Pinpoint the cell where the given text exists, returning its (x, y) midpoint coordinate. 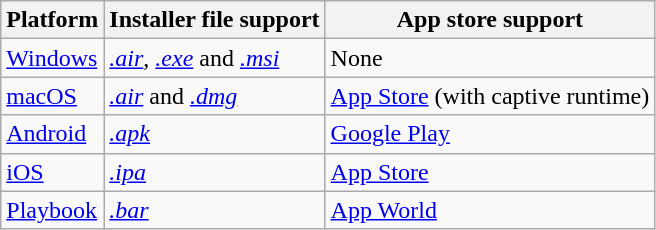
Android (52, 134)
Installer file support (214, 20)
.air and .dmg (214, 96)
App Store (with captive runtime) (490, 96)
.apk (214, 134)
Windows (52, 58)
.air, .exe and .msi (214, 58)
Google Play (490, 134)
Platform (52, 20)
macOS (52, 96)
App Store (490, 172)
App store support (490, 20)
App World (490, 210)
.ipa (214, 172)
None (490, 58)
Playbook (52, 210)
iOS (52, 172)
.bar (214, 210)
